Find where the given text appears and provide that cell's center as (X, Y) coordinate. 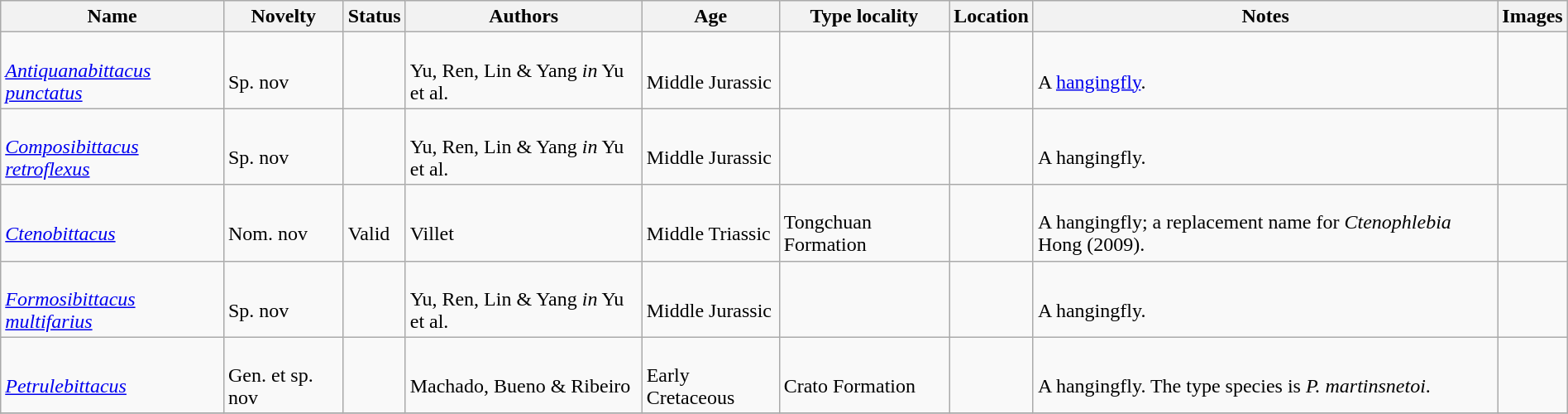
Machado, Bueno & Ribeiro (523, 375)
Name (112, 17)
A hangingfly; a replacement name for Ctenophlebia Hong (2009). (1265, 223)
Gen. et sp. nov (283, 375)
Tongchuan Formation (864, 223)
Age (710, 17)
Location (992, 17)
Petrulebittacus (112, 375)
Images (1532, 17)
Early Cretaceous (710, 375)
A hangingfly. The type species is P. martinsnetoi. (1265, 375)
Villet (523, 223)
Nom. nov (283, 223)
Valid (374, 223)
Authors (523, 17)
Novelty (283, 17)
Antiquanabittacus punctatus (112, 70)
Formosibittacus multifarius (112, 299)
Status (374, 17)
Middle Triassic (710, 223)
Type locality (864, 17)
Crato Formation (864, 375)
Ctenobittacus (112, 223)
Notes (1265, 17)
Composibittacus retroflexus (112, 147)
